Detect which cell encompasses the target text, then output its [X, Y] center coordinate. 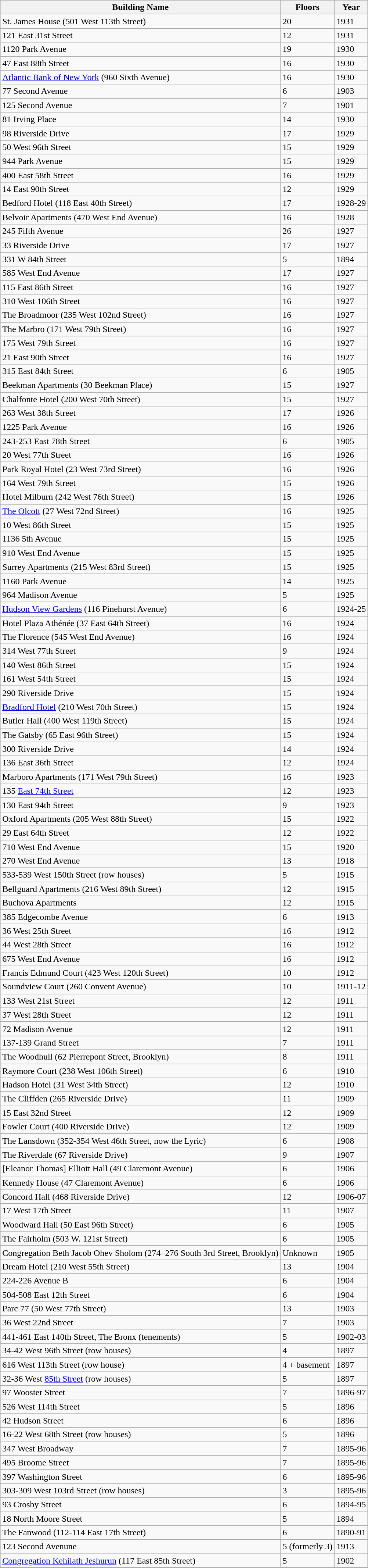
The Fanwood (112-114 East 17th Street) [140, 1533]
Concord Hall (468 Riverside Drive) [140, 1197]
115 East 86th Street [140, 287]
964 Madison Avenue [140, 595]
290 Riverside Drive [140, 693]
243-253 East 78th Street [140, 441]
The Broadmoor (235 West 102nd Street) [140, 315]
Chalfonte Hotel (200 West 70th Street) [140, 399]
17 West 17th Street [140, 1211]
10 West 86th Street [140, 525]
32-36 West 85th Street (row houses) [140, 1379]
300 Riverside Drive [140, 749]
Francis Edmund Court (423 West 120th Street) [140, 973]
164 West 79th Street [140, 483]
944 Park Avenue [140, 161]
310 West 106th Street [140, 301]
Bradford Hotel (210 West 70th Street) [140, 707]
The Marbro (171 West 79th Street) [140, 329]
The Riverdale (67 Riverside Drive) [140, 1155]
161 West 54th Street [140, 679]
135 East 74th Street [140, 791]
1918 [351, 861]
1902-03 [351, 1337]
4 [308, 1351]
Buchova Apartments [140, 903]
Parc 77 (50 West 77th Street) [140, 1309]
[Eleanor Thomas] Elliott Hall (49 Claremont Avenue) [140, 1169]
263 West 38th Street [140, 413]
Hotel Plaza Athénée (37 East 64th Street) [140, 623]
Bellguard Apartments (216 West 89th Street) [140, 889]
37 West 28th Street [140, 1015]
1928-29 [351, 203]
St. James House (501 West 113th Street) [140, 21]
Hadson Hotel (31 West 34th Street) [140, 1085]
245 Fifth Avenue [140, 231]
Dream Hotel (210 West 55th Street) [140, 1267]
97 Wooster Street [140, 1393]
441-461 East 140th Street, The Bronx (tenements) [140, 1337]
385 Edgecombe Avenue [140, 917]
1906-07 [351, 1197]
331 W 84th Street [140, 259]
526 West 114th Street [140, 1407]
Building Name [140, 7]
3 [308, 1490]
81 Irving Place [140, 119]
Atlantic Bank of New York (960 Sixth Avenue) [140, 77]
137-139 Grand Street [140, 1043]
136 East 36th Street [140, 763]
400 East 58th Street [140, 175]
504-508 East 12th Street [140, 1294]
20 [308, 21]
The Fairholm (503 W. 121st Street) [140, 1239]
315 East 84th Street [140, 371]
Hotel Milburn (242 West 76th Street) [140, 497]
Raymore Court (238 West 106th Street) [140, 1071]
Belvoir Apartments (470 West End Avenue) [140, 217]
33 Riverside Drive [140, 245]
1890-91 [351, 1533]
4 + basement [308, 1365]
15 East 32nd Street [140, 1113]
77 Second Avenue [140, 91]
910 West End Avenue [140, 553]
18 North Moore Street [140, 1519]
Soundview Court (260 Convent Avenue) [140, 987]
Kennedy House (47 Claremont Avenue) [140, 1183]
Congregation Beth Jacob Ohev Sholom (274–276 South 3rd Street, Brooklyn) [140, 1253]
36 West 25th Street [140, 931]
5 (formerly 3) [308, 1547]
8 [308, 1057]
1924-25 [351, 609]
72 Madison Avenue [140, 1029]
1901 [351, 105]
36 West 22nd Street [140, 1323]
1896-97 [351, 1393]
98 Riverside Drive [140, 133]
303-309 West 103rd Street (row houses) [140, 1490]
The Florence (545 West End Avenue) [140, 637]
19 [308, 49]
42 Hudson Street [140, 1421]
34-42 West 96th Street (row houses) [140, 1351]
Congregation Kehilath Jeshurun (117 East 85th Street) [140, 1561]
347 West Broadway [140, 1449]
314 West 77th Street [140, 651]
Hudson View Gardens (116 Pinehurst Avenue) [140, 609]
710 West End Avenue [140, 847]
50 West 96th Street [140, 147]
125 Second Avenue [140, 105]
Oxford Apartments (205 West 88th Street) [140, 819]
1136 5th Avenue [140, 539]
21 East 90th Street [140, 357]
Year [351, 7]
The Cliffden (265 Riverside Drive) [140, 1099]
270 West End Avenue [140, 861]
Fowler Court (400 Riverside Drive) [140, 1127]
The Woodhull (62 Pierrepont Street, Brooklyn) [140, 1057]
616 West 113th Street (row house) [140, 1365]
Floors [308, 7]
133 West 21st Street [140, 1001]
Beekman Apartments (30 Beekman Place) [140, 385]
123 Second Avenune [140, 1547]
121 East 31st Street [140, 35]
16-22 West 68th Street (row houses) [140, 1435]
1908 [351, 1141]
Park Royal Hotel (23 West 73rd Street) [140, 469]
1160 Park Avenue [140, 581]
Bedford Hotel (118 East 40th Street) [140, 203]
29 East 64th Street [140, 833]
20 West 77th Street [140, 455]
495 Broome Street [140, 1462]
The Gatsby (65 East 96th Street) [140, 735]
397 Washington Street [140, 1476]
The Olcott (27 West 72nd Street) [140, 511]
1894-95 [351, 1504]
585 West End Avenue [140, 273]
140 West 86th Street [140, 665]
Butler Hall (400 West 119th Street) [140, 721]
Woodward Hall (50 East 96th Street) [140, 1225]
1911-12 [351, 987]
The Lansdown (352-354 West 46th Street, now the Lyric) [140, 1141]
44 West 28th Street [140, 945]
1225 Park Avenue [140, 427]
1120 Park Avenue [140, 49]
675 West End Avenue [140, 959]
1928 [351, 217]
14 East 90th Street [140, 189]
1902 [351, 1561]
26 [308, 231]
1920 [351, 847]
130 East 94th Street [140, 805]
175 West 79th Street [140, 343]
47 East 88th Street [140, 63]
224-226 Avenue B [140, 1281]
533-539 West 150th Street (row houses) [140, 875]
Marboro Apartments (171 West 79th Street) [140, 777]
Unknown [308, 1253]
93 Crosby Street [140, 1504]
Surrey Apartments (215 West 83rd Street) [140, 567]
